Return [X, Y] of the center of cell containing provided text 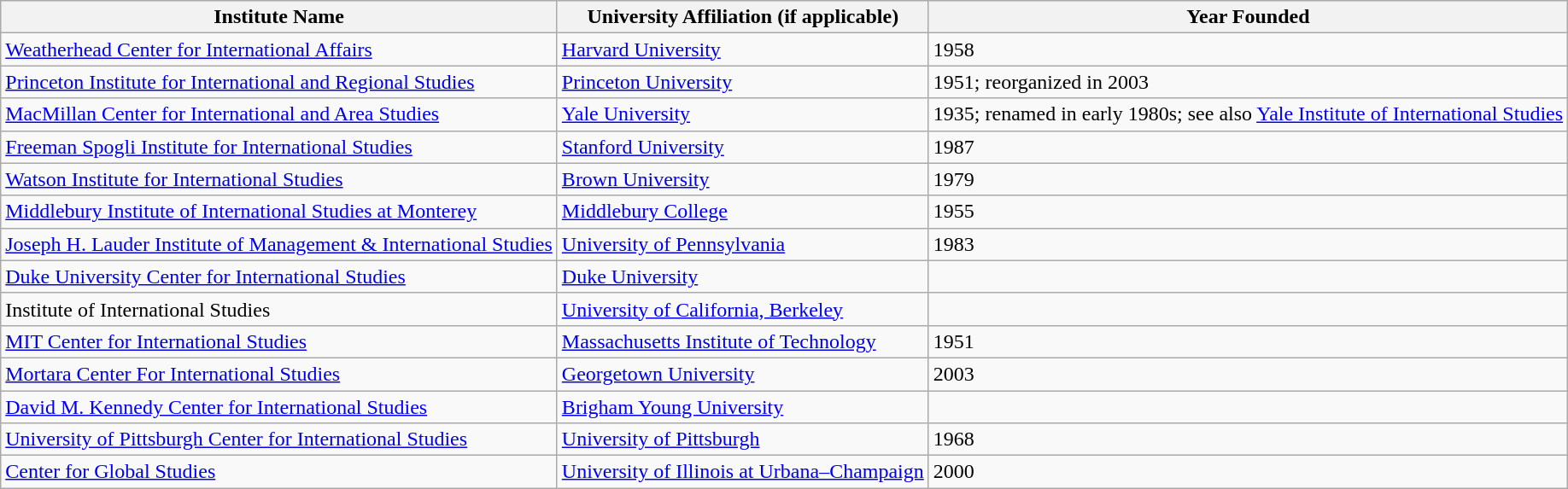
Center for Global Studies [279, 472]
1935; renamed in early 1980s; see also Yale Institute of International Studies [1248, 114]
MacMillan Center for International and Area Studies [279, 114]
Mortara Center For International Studies [279, 374]
Institute of International Studies [279, 309]
1951 [1248, 341]
Middlebury College [743, 212]
Harvard University [743, 49]
Watson Institute for International Studies [279, 179]
University of Pittsburgh [743, 440]
MIT Center for International Studies [279, 341]
Brown University [743, 179]
Yale University [743, 114]
University Affiliation (if applicable) [743, 17]
1983 [1248, 244]
Year Founded [1248, 17]
2003 [1248, 374]
University of Pennsylvania [743, 244]
Georgetown University [743, 374]
Weatherhead Center for International Affairs [279, 49]
1987 [1248, 147]
University of California, Berkeley [743, 309]
David M. Kennedy Center for International Studies [279, 407]
Middlebury Institute of International Studies at Monterey [279, 212]
Stanford University [743, 147]
1979 [1248, 179]
University of Pittsburgh Center for International Studies [279, 440]
1955 [1248, 212]
Freeman Spogli Institute for International Studies [279, 147]
Brigham Young University [743, 407]
Princeton Institute for International and Regional Studies [279, 82]
University of Illinois at Urbana–Champaign [743, 472]
1968 [1248, 440]
1958 [1248, 49]
Joseph H. Lauder Institute of Management & International Studies [279, 244]
Princeton University [743, 82]
1951; reorganized in 2003 [1248, 82]
2000 [1248, 472]
Massachusetts Institute of Technology [743, 341]
Duke University Center for International Studies [279, 277]
Duke University [743, 277]
Institute Name [279, 17]
